Scan for the cell matching the given text and deliver its (X, Y) coordinate at center. 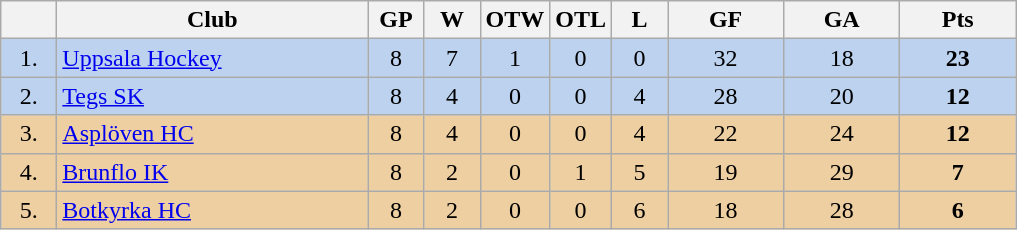
23 (958, 58)
3. (29, 134)
1. (29, 58)
5 (640, 172)
Brunflo IK (212, 172)
GF (726, 20)
Pts (958, 20)
32 (726, 58)
Tegs SK (212, 96)
22 (726, 134)
Club (212, 20)
19 (726, 172)
Botkyrka HC (212, 210)
L (640, 20)
20 (842, 96)
24 (842, 134)
OTL (581, 20)
29 (842, 172)
4. (29, 172)
GP (396, 20)
Uppsala Hockey (212, 58)
5. (29, 210)
Asplöven HC (212, 134)
W (452, 20)
OTW (515, 20)
GA (842, 20)
2. (29, 96)
